Extract the (X, Y) coordinate from the center of the cell holding the provided text.  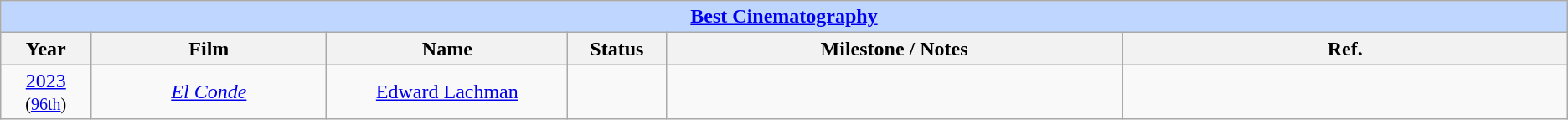
2023(96th) (46, 92)
Status (616, 49)
El Conde (209, 92)
Year (46, 49)
Ref. (1345, 49)
Best Cinematography (784, 17)
Milestone / Notes (895, 49)
Film (209, 49)
Edward Lachman (447, 92)
Name (447, 49)
